Determine the (X, Y) coordinate at the center of the cell enclosing the given text.  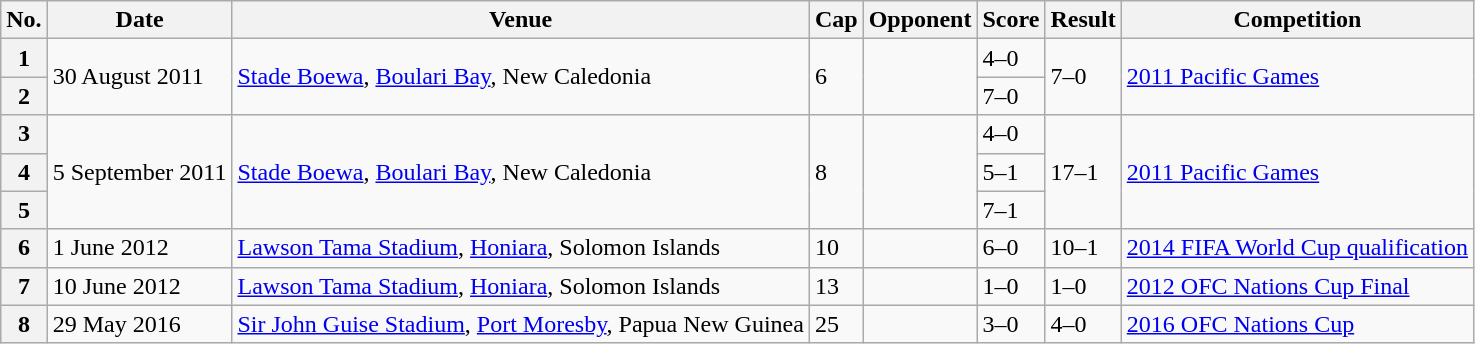
2012 OFC Nations Cup Final (1297, 286)
1 June 2012 (140, 248)
1 (24, 58)
5 September 2011 (140, 172)
Score (1011, 20)
Cap (836, 20)
10–1 (1083, 248)
7–1 (1011, 210)
2 (24, 96)
No. (24, 20)
7 (24, 286)
30 August 2011 (140, 77)
25 (836, 324)
13 (836, 286)
3 (24, 134)
Opponent (920, 20)
5 (24, 210)
Date (140, 20)
5–1 (1011, 172)
6–0 (1011, 248)
10 (836, 248)
3–0 (1011, 324)
2016 OFC Nations Cup (1297, 324)
Sir John Guise Stadium, Port Moresby, Papua New Guinea (520, 324)
2014 FIFA World Cup qualification (1297, 248)
29 May 2016 (140, 324)
Result (1083, 20)
17–1 (1083, 172)
10 June 2012 (140, 286)
Competition (1297, 20)
4 (24, 172)
Venue (520, 20)
